Pinpoint the cell where the given text exists, returning its [x, y] midpoint coordinate. 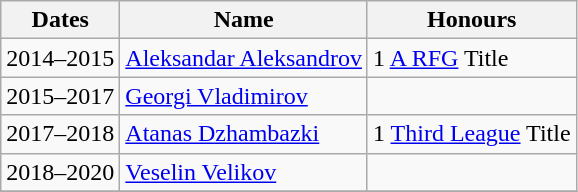
Dates [60, 20]
1 A RFG Title [472, 58]
Atanas Dzhambazki [244, 134]
1 Third League Title [472, 134]
2014–2015 [60, 58]
Veselin Velikov [244, 172]
Aleksandar Aleksandrov [244, 58]
Honours [472, 20]
2017–2018 [60, 134]
Georgi Vladimirov [244, 96]
Name [244, 20]
2018–2020 [60, 172]
2015–2017 [60, 96]
